Pinpoint the cell where the given text exists, returning its (x, y) midpoint coordinate. 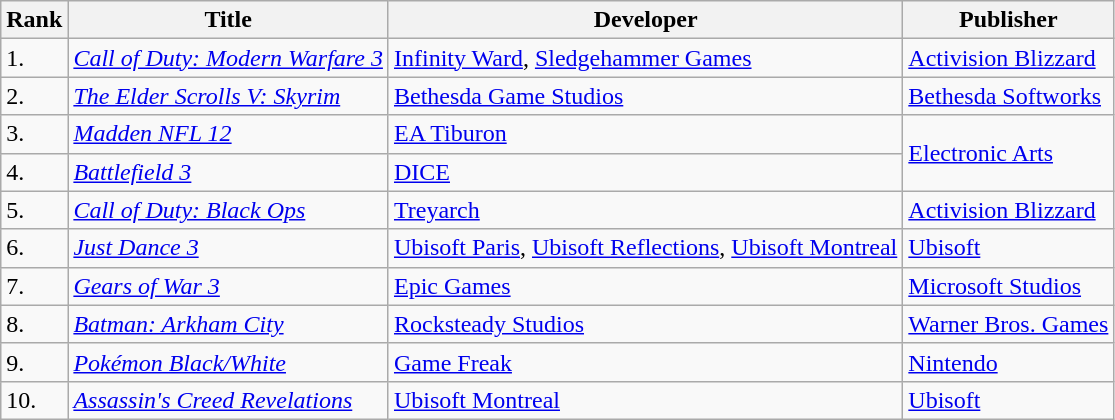
Infinity Ward, Sledgehammer Games (645, 58)
Madden NFL 12 (228, 134)
Title (228, 20)
10. (34, 400)
Developer (645, 20)
Ubisoft Montreal (645, 400)
Assassin's Creed Revelations (228, 400)
DICE (645, 172)
3. (34, 134)
5. (34, 210)
Microsoft Studios (1008, 286)
Warner Bros. Games (1008, 324)
Bethesda Softworks (1008, 96)
Ubisoft Paris, Ubisoft Reflections, Ubisoft Montreal (645, 248)
EA Tiburon (645, 134)
8. (34, 324)
Electronic Arts (1008, 153)
2. (34, 96)
Publisher (1008, 20)
Just Dance 3 (228, 248)
The Elder Scrolls V: Skyrim (228, 96)
4. (34, 172)
Epic Games (645, 286)
Call of Duty: Modern Warfare 3 (228, 58)
Treyarch (645, 210)
Nintendo (1008, 362)
Call of Duty: Black Ops (228, 210)
Pokémon Black/White (228, 362)
9. (34, 362)
Bethesda Game Studios (645, 96)
Batman: Arkham City (228, 324)
Gears of War 3 (228, 286)
6. (34, 248)
7. (34, 286)
Game Freak (645, 362)
Rank (34, 20)
1. (34, 58)
Battlefield 3 (228, 172)
Rocksteady Studios (645, 324)
